Provide the [X, Y] coordinate of the cell's center where the given text is located.  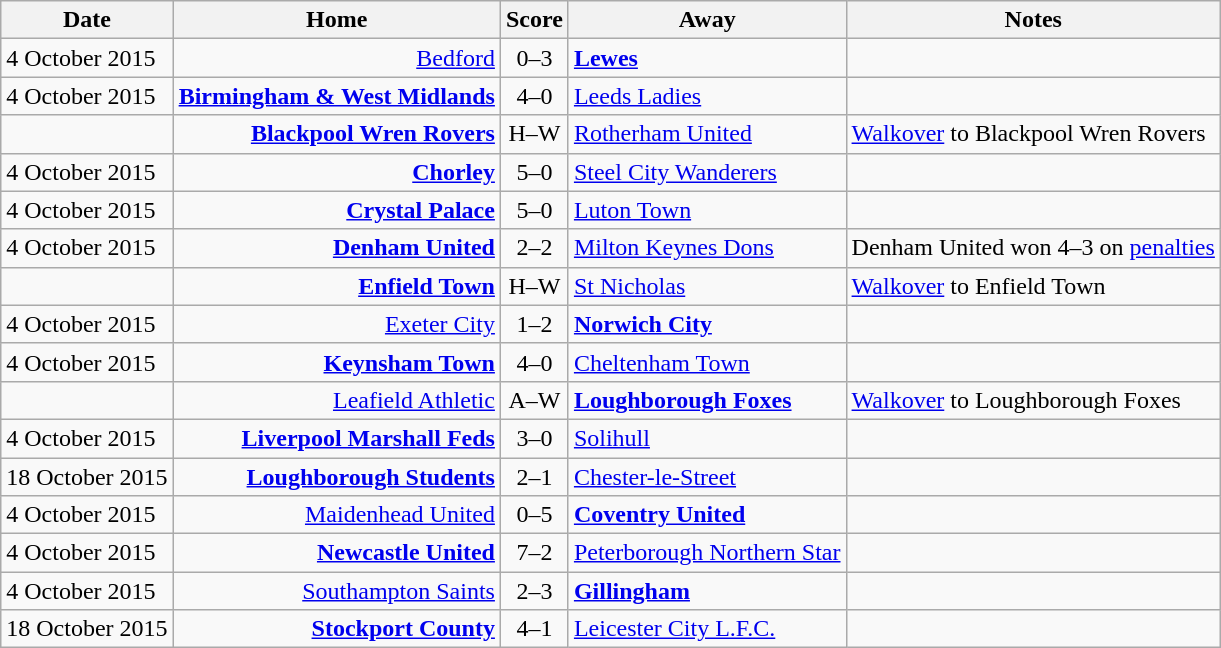
Birmingham & West Midlands [336, 96]
Crystal Palace [336, 210]
Bedford [336, 58]
Chester-le-Street [707, 477]
Stockport County [336, 629]
A–W [534, 400]
0–3 [534, 58]
Maidenhead United [336, 515]
Milton Keynes Dons [707, 248]
Exeter City [336, 324]
Coventry United [707, 515]
Solihull [707, 438]
Norwich City [707, 324]
Luton Town [707, 210]
1–2 [534, 324]
Blackpool Wren Rovers [336, 134]
Walkover to Enfield Town [1033, 286]
Leicester City L.F.C. [707, 629]
2–2 [534, 248]
Liverpool Marshall Feds [336, 438]
Steel City Wanderers [707, 172]
Leafield Athletic [336, 400]
4–1 [534, 629]
Walkover to Loughborough Foxes [1033, 400]
St Nicholas [707, 286]
3–0 [534, 438]
Walkover to Blackpool Wren Rovers [1033, 134]
Notes [1033, 20]
2–1 [534, 477]
Southampton Saints [336, 591]
Loughborough Students [336, 477]
0–5 [534, 515]
Rotherham United [707, 134]
Newcastle United [336, 553]
Chorley [336, 172]
Cheltenham Town [707, 362]
Peterborough Northern Star [707, 553]
Score [534, 20]
Leeds Ladies [707, 96]
Enfield Town [336, 286]
Date [87, 20]
Away [707, 20]
2–3 [534, 591]
Home [336, 20]
Keynsham Town [336, 362]
Denham United won 4–3 on penalties [1033, 248]
7–2 [534, 553]
Lewes [707, 58]
Gillingham [707, 591]
Loughborough Foxes [707, 400]
Denham United [336, 248]
